Detect which cell encompasses the target text, then output its [x, y] center coordinate. 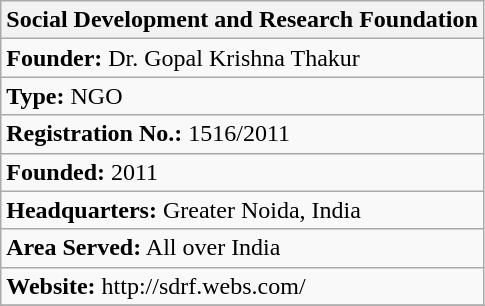
Social Development and Research Foundation [242, 20]
Founded: 2011 [242, 172]
Area Served: All over India [242, 248]
Type: NGO [242, 96]
Registration No.: 1516/2011 [242, 134]
Headquarters: Greater Noida, India [242, 210]
Founder: Dr. Gopal Krishna Thakur [242, 58]
Website: http://sdrf.webs.com/ [242, 286]
